Return [x, y] of the center of cell containing provided text 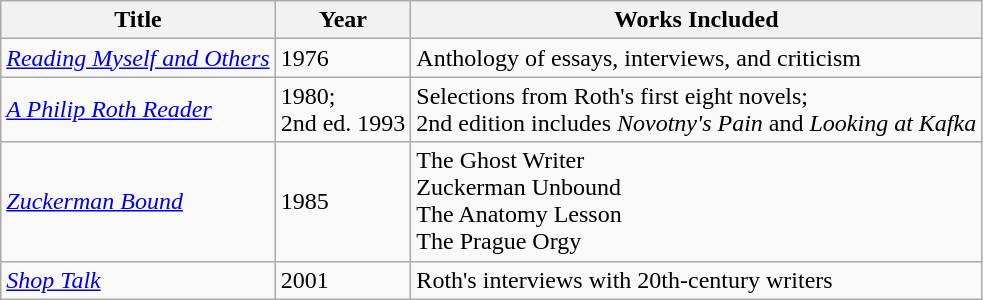
1985 [343, 202]
1980;2nd ed. 1993 [343, 110]
1976 [343, 58]
Year [343, 20]
Selections from Roth's first eight novels;2nd edition includes Novotny's Pain and Looking at Kafka [696, 110]
Title [138, 20]
Zuckerman Bound [138, 202]
Roth's interviews with 20th-century writers [696, 280]
Shop Talk [138, 280]
The Ghost WriterZuckerman UnboundThe Anatomy LessonThe Prague Orgy [696, 202]
Works Included [696, 20]
2001 [343, 280]
Reading Myself and Others [138, 58]
Anthology of essays, interviews, and criticism [696, 58]
A Philip Roth Reader [138, 110]
